Provide the (x, y) coordinate of the cell's center where the given text is located.  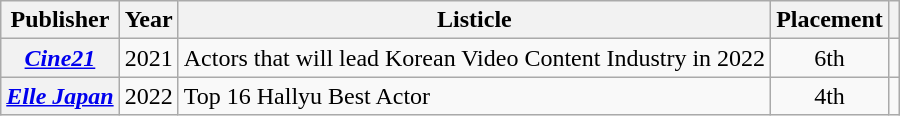
2022 (148, 96)
Listicle (474, 20)
Cine21 (60, 58)
Top 16 Hallyu Best Actor (474, 96)
2021 (148, 58)
Year (148, 20)
Publisher (60, 20)
Actors that will lead Korean Video Content Industry in 2022 (474, 58)
4th (830, 96)
Elle Japan (60, 96)
Placement (830, 20)
6th (830, 58)
